Detect which cell encompasses the target text, then output its [X, Y] center coordinate. 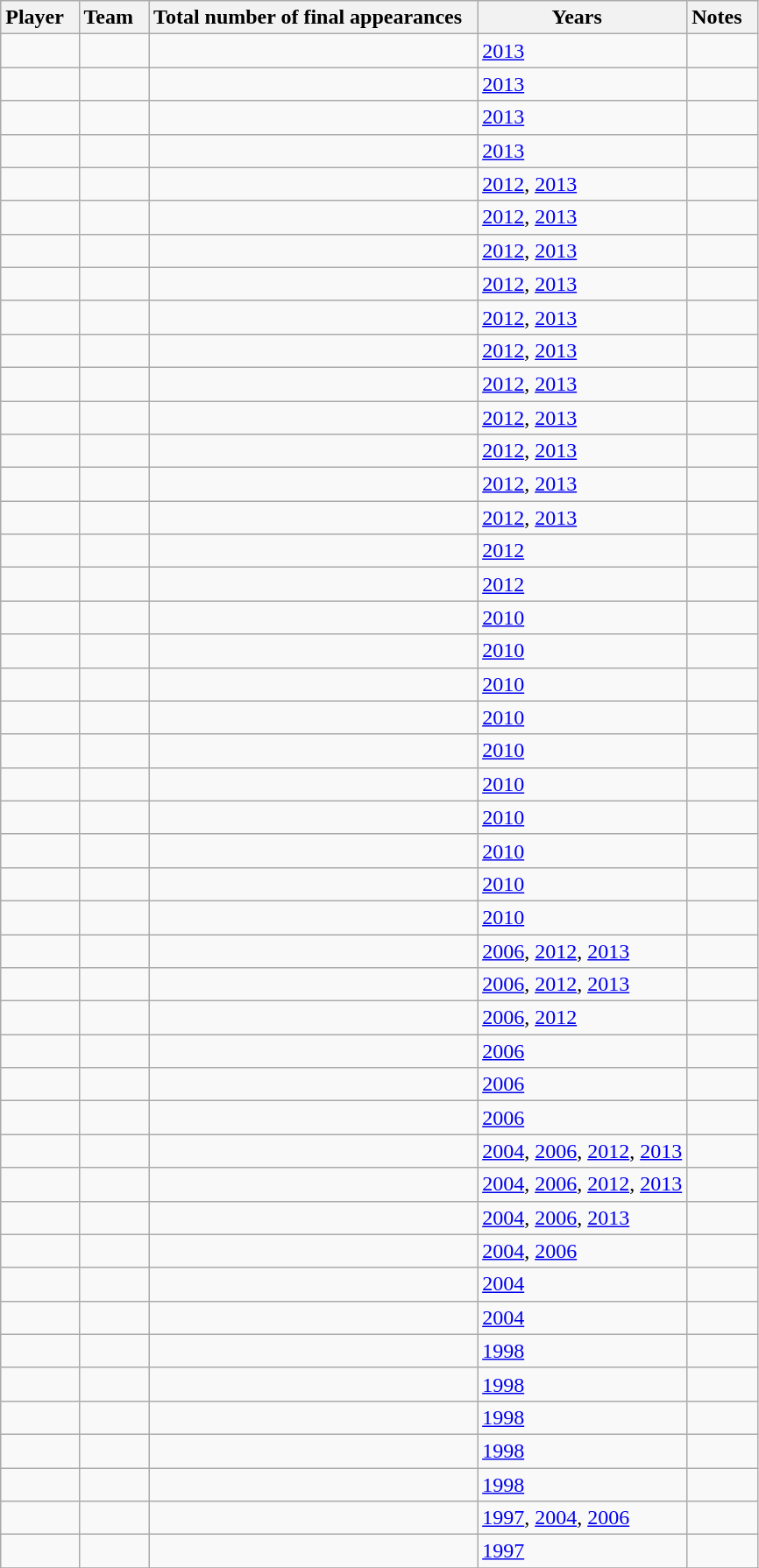
Total number of final appearances [314, 18]
Player [40, 18]
1997 [582, 1551]
2004, 2006, 2013 [582, 1218]
Years [582, 18]
1997, 2004, 2006 [582, 1518]
2004, 2006 [582, 1251]
2006, 2012 [582, 1018]
Team [114, 18]
Notes [722, 18]
